Search for the cell housing the specified text and yield its [X, Y] center coordinate. 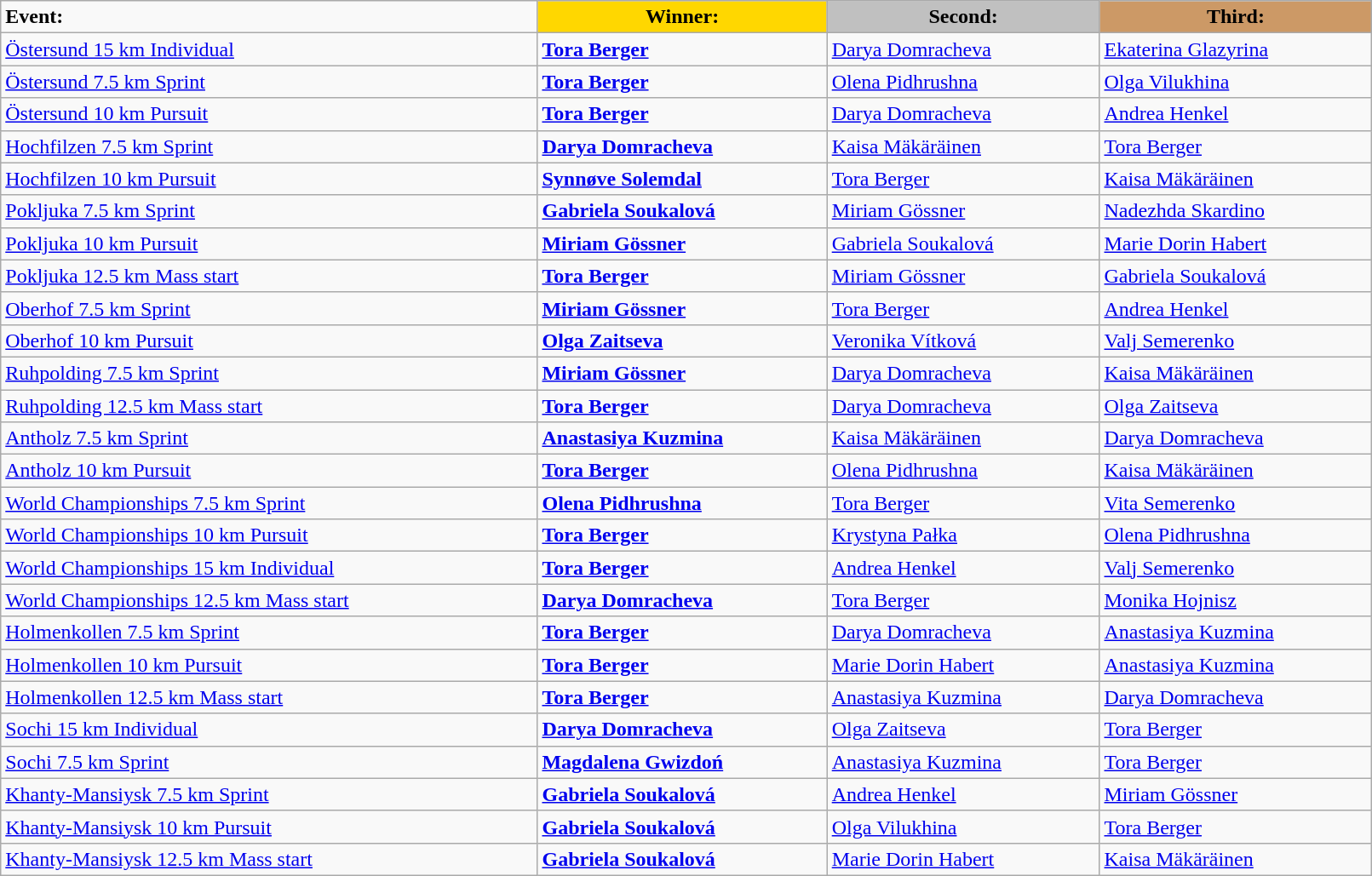
World Championships 7.5 km Sprint [269, 503]
Östersund 7.5 km Sprint [269, 82]
Event: [269, 17]
Holmenkollen 10 km Pursuit [269, 665]
Vita Semerenko [1236, 503]
Ruhpolding 7.5 km Sprint [269, 373]
Hochfilzen 10 km Pursuit [269, 179]
Magdalena Gwizdoń [682, 762]
Antholz 7.5 km Sprint [269, 438]
Östersund 10 km Pursuit [269, 114]
Sochi 7.5 km Sprint [269, 762]
Khanty-Mansiysk 7.5 km Sprint [269, 794]
Hochfilzen 7.5 km Sprint [269, 146]
Pokljuka 12.5 km Mass start [269, 276]
World Championships 12.5 km Mass start [269, 600]
Pokljuka 7.5 km Sprint [269, 211]
Khanty-Mansiysk 10 km Pursuit [269, 827]
Holmenkollen 7.5 km Sprint [269, 633]
Holmenkollen 12.5 km Mass start [269, 697]
Winner: [682, 17]
World Championships 15 km Individual [269, 568]
Oberhof 10 km Pursuit [269, 341]
Second: [963, 17]
Krystyna Pałka [963, 535]
Antholz 10 km Pursuit [269, 471]
Östersund 15 km Individual [269, 49]
Ekaterina Glazyrina [1236, 49]
Oberhof 7.5 km Sprint [269, 308]
Pokljuka 10 km Pursuit [269, 243]
Nadezhda Skardino [1236, 211]
Ruhpolding 12.5 km Mass start [269, 406]
Synnøve Solemdal [682, 179]
Third: [1236, 17]
Veronika Vítková [963, 341]
Khanty-Mansiysk 12.5 km Mass start [269, 859]
Monika Hojnisz [1236, 600]
Sochi 15 km Individual [269, 730]
World Championships 10 km Pursuit [269, 535]
